Detect which cell encompasses the target text, then output its [x, y] center coordinate. 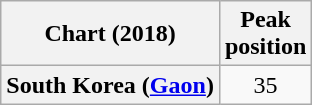
Chart (2018) [110, 34]
Peak position [265, 34]
South Korea (Gaon) [110, 85]
35 [265, 85]
